Return the (x, y) coordinate for the center point of the cell that contains the specified text.  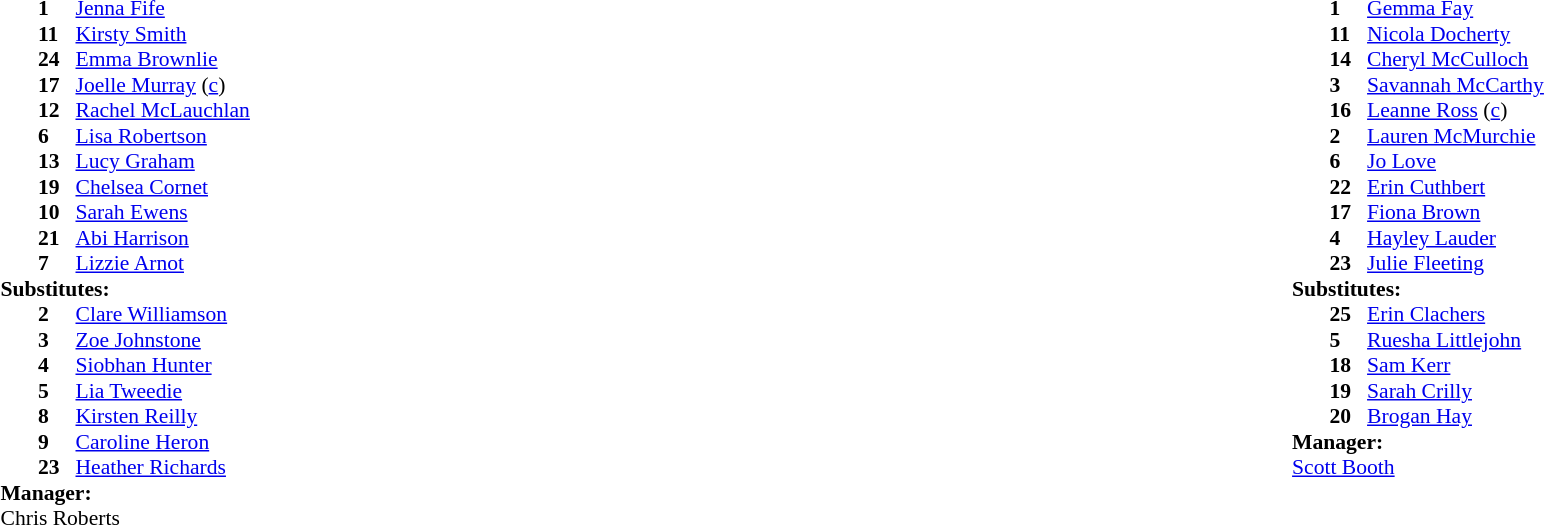
14 (1349, 59)
Sarah Crilly (1456, 391)
24 (57, 59)
22 (1349, 187)
9 (57, 442)
25 (1349, 315)
Clare Williamson (163, 315)
Siobhan Hunter (163, 365)
20 (1349, 417)
Abi Harrison (163, 238)
Nicola Docherty (1456, 34)
Kirsten Reilly (163, 417)
Lizzie Arnot (163, 263)
Lauren McMurchie (1456, 136)
16 (1349, 111)
12 (57, 111)
Sarah Ewens (163, 213)
Sam Kerr (1456, 365)
Savannah McCarthy (1456, 85)
Caroline Heron (163, 442)
Emma Brownlie (163, 59)
Joelle Murray (c) (163, 85)
10 (57, 213)
Rachel McLauchlan (163, 111)
Chelsea Cornet (163, 187)
Lisa Robertson (163, 136)
Erin Cuthbert (1456, 187)
13 (57, 161)
Hayley Lauder (1456, 238)
Brogan Hay (1456, 417)
Cheryl McCulloch (1456, 59)
Scott Booth (1418, 467)
21 (57, 238)
Erin Clachers (1456, 315)
Fiona Brown (1456, 213)
Julie Fleeting (1456, 263)
8 (57, 417)
7 (57, 263)
Lucy Graham (163, 161)
Jo Love (1456, 161)
18 (1349, 365)
Heather Richards (163, 467)
Zoe Johnstone (163, 340)
Kirsty Smith (163, 34)
Leanne Ross (c) (1456, 111)
Lia Tweedie (163, 391)
Ruesha Littlejohn (1456, 340)
